Identify which cell holds the provided text, then report its (x, y) central coordinate. 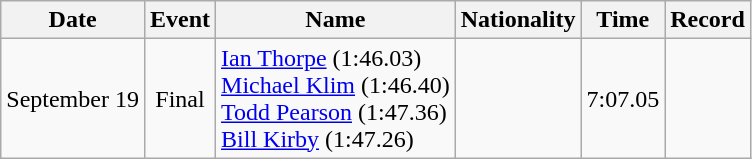
7:07.05 (623, 98)
Date (73, 20)
Event (180, 20)
Time (623, 20)
Record (708, 20)
Nationality (518, 20)
September 19 (73, 98)
Name (336, 20)
Ian Thorpe (1:46.03)Michael Klim (1:46.40)Todd Pearson (1:47.36)Bill Kirby (1:47.26) (336, 98)
Final (180, 98)
